For the text-containing cell, return its midpoint in [x, y] coordinate format. 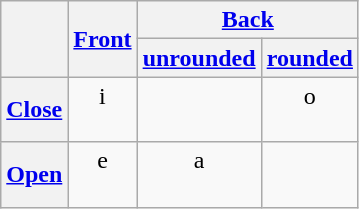
e [102, 174]
Front [102, 39]
Close [34, 110]
Back [248, 20]
rounded [310, 58]
unrounded [199, 58]
i [102, 110]
a [199, 174]
Open [34, 174]
o [310, 110]
